For the text-containing cell, return its midpoint in (X, Y) coordinate format. 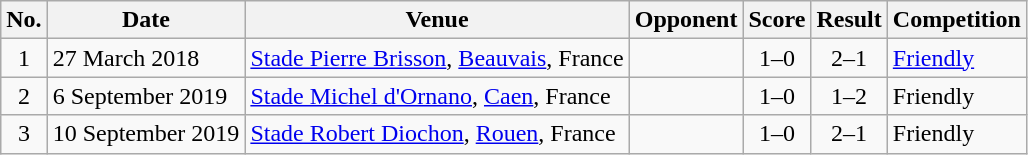
Competition (956, 20)
No. (24, 20)
Date (146, 20)
2 (24, 96)
Opponent (686, 20)
6 September 2019 (146, 96)
10 September 2019 (146, 134)
Stade Robert Diochon, Rouen, France (437, 134)
27 March 2018 (146, 58)
1 (24, 58)
Stade Michel d'Ornano, Caen, France (437, 96)
Result (849, 20)
Score (777, 20)
Venue (437, 20)
Stade Pierre Brisson, Beauvais, France (437, 58)
3 (24, 134)
1–2 (849, 96)
